Capture the cell that displays the provided text and extract its [x, y] central coordinate. 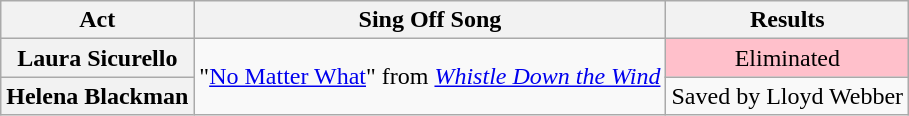
Sing Off Song [430, 20]
Eliminated [788, 58]
Saved by Lloyd Webber [788, 96]
"No Matter What" from Whistle Down the Wind [430, 77]
Laura Sicurello [98, 58]
Act [98, 20]
Helena Blackman [98, 96]
Results [788, 20]
